From the cell containing the given text, extract its center point as [x, y] coordinate. 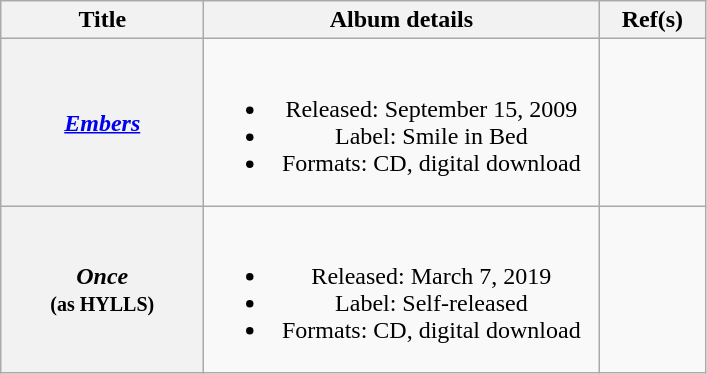
Ref(s) [652, 20]
Title [102, 20]
Released: March 7, 2019Label: Self-releasedFormats: CD, digital download [402, 290]
Embers [102, 122]
Released: September 15, 2009Label: Smile in BedFormats: CD, digital download [402, 122]
Album details [402, 20]
Once(as HYLLS) [102, 290]
